Locate the cell with the specified text and output its [X, Y] center coordinate. 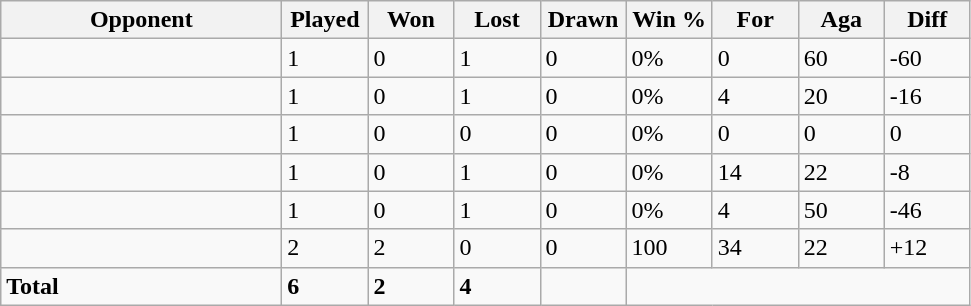
Lost [497, 20]
Total [142, 286]
-60 [927, 58]
14 [755, 172]
-46 [927, 210]
-16 [927, 96]
100 [669, 248]
60 [841, 58]
50 [841, 210]
Drawn [583, 20]
Played [325, 20]
20 [841, 96]
-8 [927, 172]
Aga [841, 20]
Diff [927, 20]
Won [411, 20]
6 [325, 286]
Opponent [142, 20]
34 [755, 248]
Win % [669, 20]
For [755, 20]
+12 [927, 248]
